Detect which cell encompasses the target text, then output its [x, y] center coordinate. 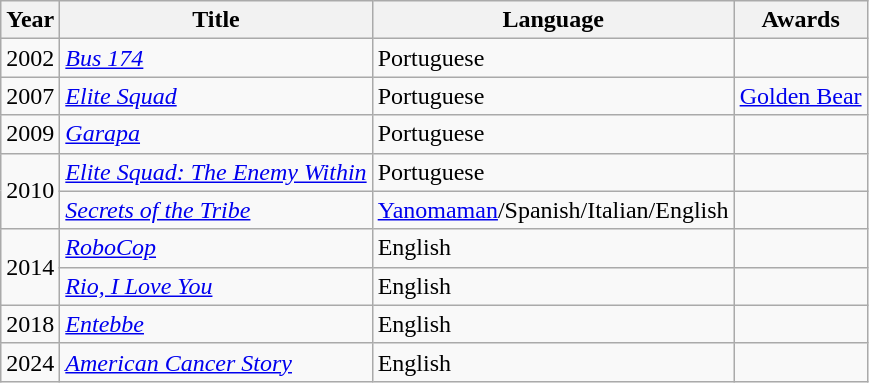
Language [553, 20]
2024 [30, 362]
Bus 174 [216, 58]
2007 [30, 96]
Elite Squad: The Enemy Within [216, 172]
Golden Bear [800, 96]
2014 [30, 267]
American Cancer Story [216, 362]
RoboCop [216, 248]
2009 [30, 134]
Title [216, 20]
Year [30, 20]
Yanomaman/Spanish/Italian/English [553, 210]
Entebbe [216, 324]
2002 [30, 58]
2018 [30, 324]
Secrets of the Tribe [216, 210]
Garapa [216, 134]
Awards [800, 20]
Elite Squad [216, 96]
Rio, I Love You [216, 286]
2010 [30, 191]
